Search for the cell housing the specified text and yield its (x, y) center coordinate. 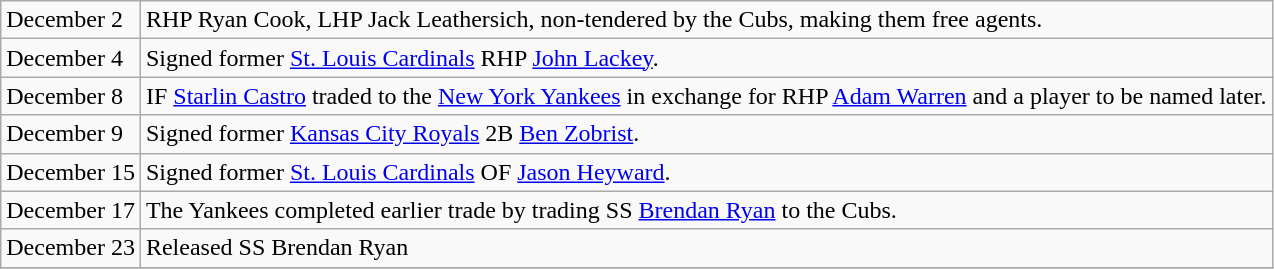
December 2 (71, 20)
Signed former Kansas City Royals 2B Ben Zobrist. (706, 134)
December 15 (71, 172)
Signed former St. Louis Cardinals RHP John Lackey. (706, 58)
December 8 (71, 96)
Signed former St. Louis Cardinals OF Jason Heyward. (706, 172)
Released SS Brendan Ryan (706, 248)
RHP Ryan Cook, LHP Jack Leathersich, non-tendered by the Cubs, making them free agents. (706, 20)
December 17 (71, 210)
IF Starlin Castro traded to the New York Yankees in exchange for RHP Adam Warren and a player to be named later. (706, 96)
December 9 (71, 134)
The Yankees completed earlier trade by trading SS Brendan Ryan to the Cubs. (706, 210)
December 4 (71, 58)
December 23 (71, 248)
